Locate the cell with the specified text and output its [X, Y] center coordinate. 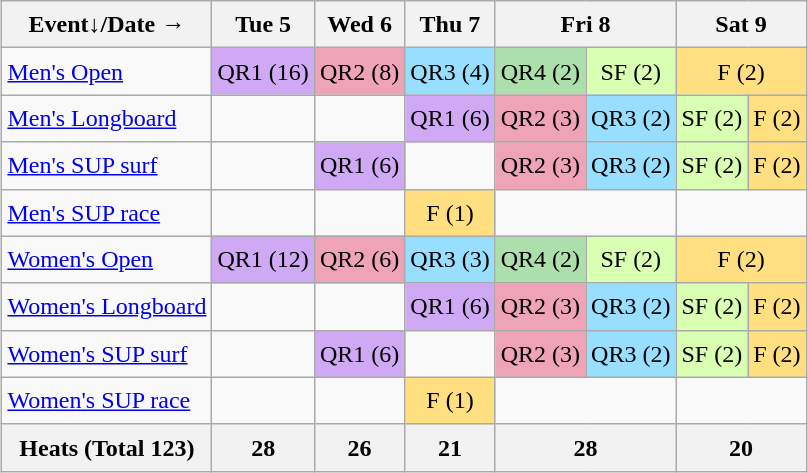
Women's Longboard [107, 306]
QR3 (3) [450, 260]
QR1 (16) [263, 72]
Men's SUP race [107, 212]
Men's Open [107, 72]
Thu 7 [450, 24]
Tue 5 [263, 24]
QR1 (12) [263, 260]
20 [741, 448]
21 [450, 448]
Men's Longboard [107, 118]
Women's Open [107, 260]
QR2 (8) [359, 72]
Women's SUP surf [107, 354]
Event↓/Date → [107, 24]
26 [359, 448]
Men's SUP surf [107, 166]
Fri 8 [586, 24]
QR3 (4) [450, 72]
Sat 9 [741, 24]
Women's SUP race [107, 400]
Heats (Total 123) [107, 448]
QR2 (6) [359, 260]
Wed 6 [359, 24]
